Extract the [X, Y] coordinate from the center of the cell holding the provided text.  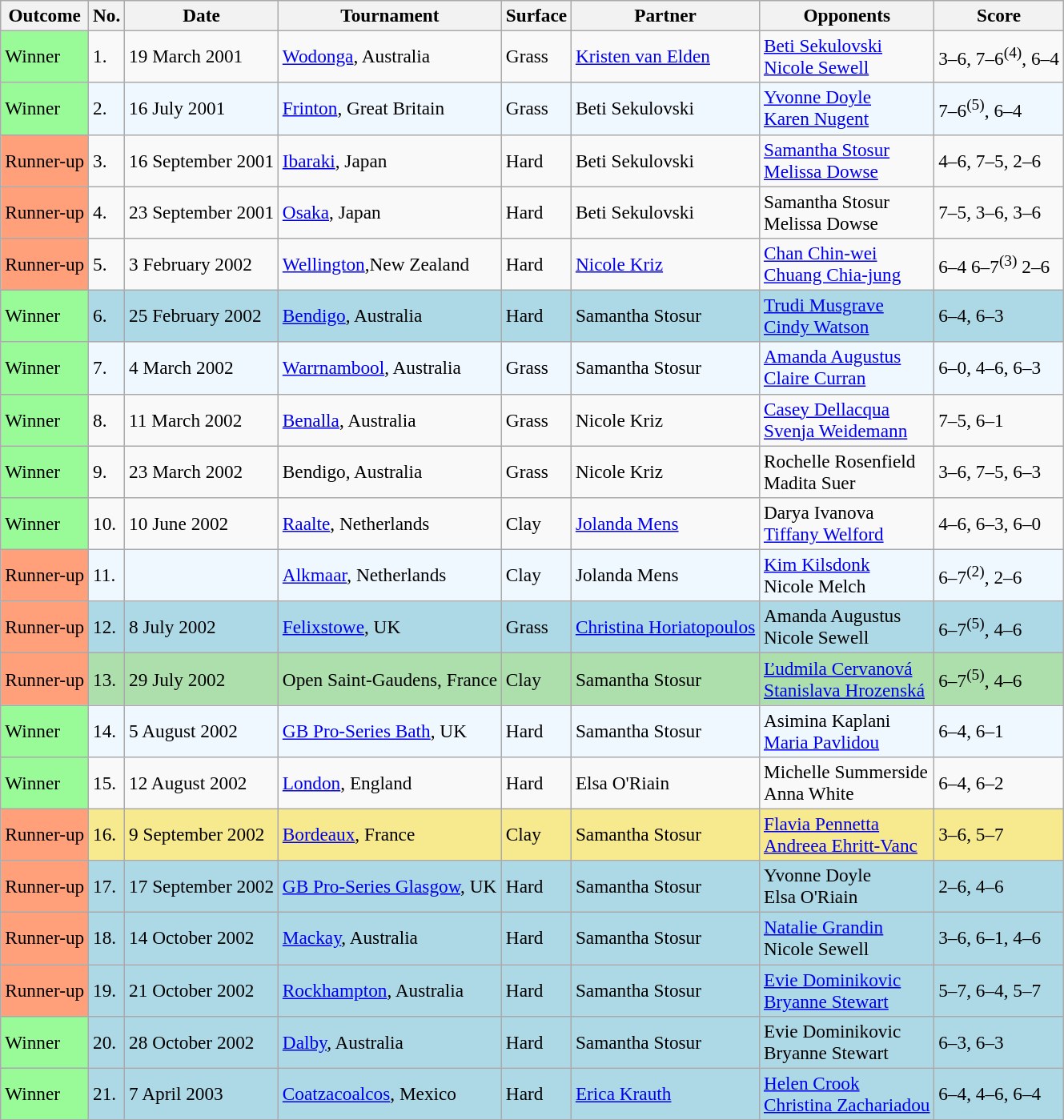
4. [107, 211]
Alkmaar, Netherlands [389, 575]
Rochelle Rosenfield Madita Suer [847, 471]
Rockhampton, Australia [389, 990]
Amanda Augustus Nicole Sewell [847, 628]
3. [107, 160]
23 March 2002 [202, 471]
6–4, 4–6, 6–4 [999, 1094]
23 September 2001 [202, 211]
6–4, 6–1 [999, 730]
17. [107, 887]
3–6, 6–1, 4–6 [999, 938]
6–0, 4–6, 6–3 [999, 368]
15. [107, 783]
Opponents [847, 15]
6–4, 6–3 [999, 315]
Yvonne Doyle Karen Nugent [847, 109]
6–4, 6–2 [999, 783]
17 September 2002 [202, 887]
Kristen van Elden [664, 56]
16 September 2001 [202, 160]
Raalte, Netherlands [389, 524]
6–3, 6–3 [999, 1042]
14 October 2002 [202, 938]
13. [107, 679]
Mackay, Australia [389, 938]
14. [107, 730]
25 February 2002 [202, 315]
Christina Horiatopoulos [664, 628]
7–5, 6–1 [999, 419]
21 October 2002 [202, 990]
1. [107, 56]
London, England [389, 783]
5. [107, 264]
11 March 2002 [202, 419]
5 August 2002 [202, 730]
4–6, 7–5, 2–6 [999, 160]
4–6, 6–3, 6–0 [999, 524]
GB Pro-Series Glasgow, UK [389, 887]
Warrnambool, Australia [389, 368]
10 June 2002 [202, 524]
Flavia Pennetta Andreea Ehritt-Vanc [847, 834]
6–4 6–7(3) 2–6 [999, 264]
Partner [664, 15]
9 September 2002 [202, 834]
8 July 2002 [202, 628]
18. [107, 938]
3 February 2002 [202, 264]
11. [107, 575]
16 July 2001 [202, 109]
6. [107, 315]
9. [107, 471]
Michelle Summerside Anna White [847, 783]
Ibaraki, Japan [389, 160]
10. [107, 524]
21. [107, 1094]
5–7, 6–4, 5–7 [999, 990]
Wodonga, Australia [389, 56]
3–6, 7–5, 6–3 [999, 471]
Casey Dellacqua Svenja Weidemann [847, 419]
Kim Kilsdonk Nicole Melch [847, 575]
Darya Ivanova Tiffany Welford [847, 524]
7–5, 3–6, 3–6 [999, 211]
GB Pro-Series Bath, UK [389, 730]
Asimina Kaplani Maria Pavlidou [847, 730]
Wellington,New Zealand [389, 264]
2–6, 4–6 [999, 887]
Chan Chin-wei Chuang Chia-jung [847, 264]
7. [107, 368]
7 April 2003 [202, 1094]
Open Saint-Gaudens, France [389, 679]
4 March 2002 [202, 368]
Osaka, Japan [389, 211]
Surface [536, 15]
19 March 2001 [202, 56]
8. [107, 419]
29 July 2002 [202, 679]
Frinton, Great Britain [389, 109]
16. [107, 834]
Erica Krauth [664, 1094]
7–6(5), 6–4 [999, 109]
No. [107, 15]
Yvonne Doyle Elsa O'Riain [847, 887]
28 October 2002 [202, 1042]
3–6, 7–6(4), 6–4 [999, 56]
Date [202, 15]
12. [107, 628]
Felixstowe, UK [389, 628]
2. [107, 109]
Score [999, 15]
Outcome [45, 15]
Ľudmila Cervanová Stanislava Hrozenská [847, 679]
Natalie Grandin Nicole Sewell [847, 938]
12 August 2002 [202, 783]
19. [107, 990]
Beti Sekulovski Nicole Sewell [847, 56]
3–6, 5–7 [999, 834]
Coatzacoalcos, Mexico [389, 1094]
Benalla, Australia [389, 419]
Helen Crook Christina Zachariadou [847, 1094]
Bordeaux, France [389, 834]
Elsa O'Riain [664, 783]
6–7(2), 2–6 [999, 575]
Trudi Musgrave Cindy Watson [847, 315]
Tournament [389, 15]
Amanda Augustus Claire Curran [847, 368]
20. [107, 1042]
Dalby, Australia [389, 1042]
